Determine the [x, y] coordinate at the center of the cell enclosing the given text.  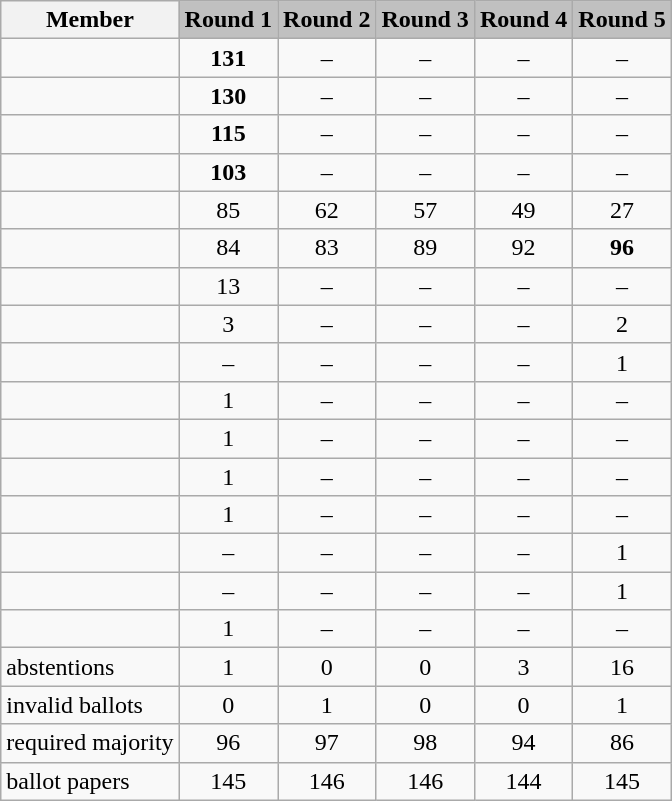
144 [523, 781]
Round 5 [622, 20]
98 [425, 743]
Round 1 [228, 20]
94 [523, 743]
invalid ballots [90, 705]
Round 4 [523, 20]
84 [228, 248]
83 [327, 248]
86 [622, 743]
131 [228, 58]
Member [90, 20]
115 [228, 134]
57 [425, 210]
16 [622, 667]
Round 3 [425, 20]
Round 2 [327, 20]
97 [327, 743]
13 [228, 286]
27 [622, 210]
2 [622, 324]
62 [327, 210]
130 [228, 96]
abstentions [90, 667]
89 [425, 248]
103 [228, 172]
ballot papers [90, 781]
92 [523, 248]
required majority [90, 743]
85 [228, 210]
49 [523, 210]
